From the cell containing the given text, extract its center point as [X, Y] coordinate. 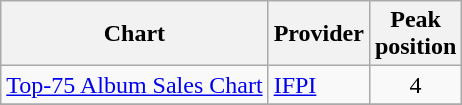
Chart [134, 34]
Peakposition [415, 34]
Top-75 Album Sales Chart [134, 85]
IFPI [318, 85]
Provider [318, 34]
4 [415, 85]
